Return (x, y) of the center of cell containing provided text 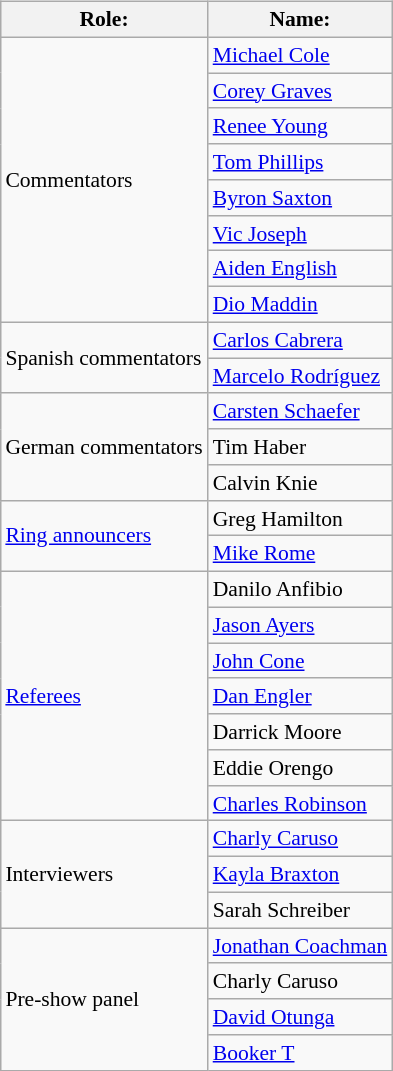
German commentators (104, 446)
Greg Hamilton (300, 518)
Jonathan Coachman (300, 946)
Renee Young (300, 126)
Mike Rome (300, 554)
Booker T (300, 1053)
Danilo Anfibio (300, 590)
Tim Haber (300, 447)
Ring announcers (104, 536)
Carsten Schaefer (300, 411)
Darrick Moore (300, 732)
Corey Graves (300, 91)
Jason Ayers (300, 625)
Vic Joseph (300, 233)
Marcelo Rodríguez (300, 376)
Commentators (104, 180)
Aiden English (300, 269)
David Otunga (300, 1017)
Referees (104, 696)
Calvin Knie (300, 483)
Eddie Orengo (300, 768)
Spanish commentators (104, 358)
Dio Maddin (300, 305)
Name: (300, 20)
John Cone (300, 661)
Pre-show panel (104, 999)
Kayla Braxton (300, 875)
Carlos Cabrera (300, 340)
Charles Robinson (300, 803)
Role: (104, 20)
Michael Cole (300, 55)
Dan Engler (300, 696)
Tom Phillips (300, 162)
Sarah Schreiber (300, 910)
Interviewers (104, 874)
Byron Saxton (300, 198)
